Pinpoint the cell where the given text exists, returning its (X, Y) midpoint coordinate. 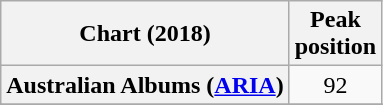
Peak position (335, 34)
92 (335, 85)
Australian Albums (ARIA) (145, 85)
Chart (2018) (145, 34)
